Return the (X, Y) coordinate for the center point of the cell that contains the specified text.  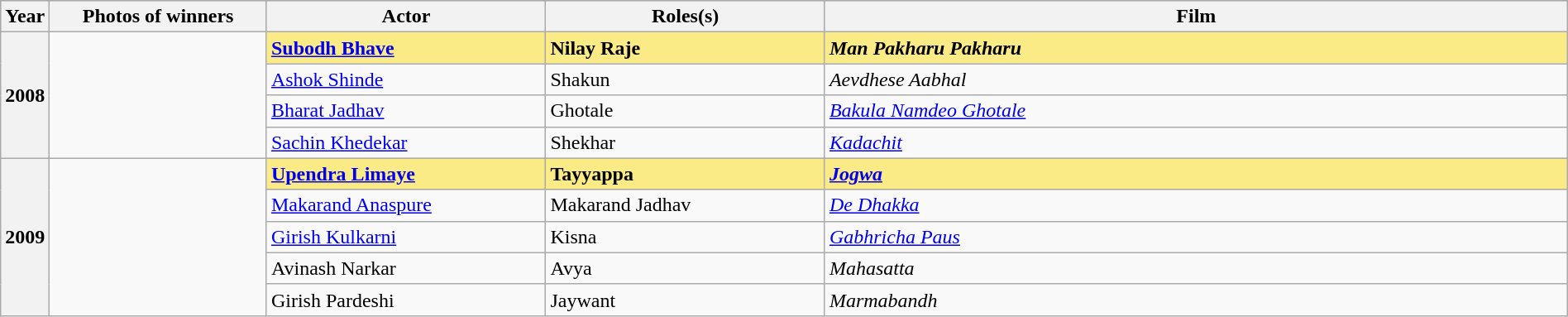
Kisna (686, 237)
Marmabandh (1196, 300)
Gabhricha Paus (1196, 237)
Aevdhese Aabhal (1196, 79)
Ghotale (686, 111)
Shekhar (686, 142)
Film (1196, 17)
Man Pakharu Pakharu (1196, 48)
Photos of winners (159, 17)
Avya (686, 268)
Upendra Limaye (405, 174)
Jogwa (1196, 174)
Bharat Jadhav (405, 111)
Subodh Bhave (405, 48)
Tayyappa (686, 174)
Kadachit (1196, 142)
Year (25, 17)
2008 (25, 95)
Jaywant (686, 300)
Ashok Shinde (405, 79)
Sachin Khedekar (405, 142)
Nilay Raje (686, 48)
Makarand Anaspure (405, 205)
Roles(s) (686, 17)
Girish Kulkarni (405, 237)
2009 (25, 237)
Mahasatta (1196, 268)
De Dhakka (1196, 205)
Shakun (686, 79)
Actor (405, 17)
Bakula Namdeo Ghotale (1196, 111)
Makarand Jadhav (686, 205)
Avinash Narkar (405, 268)
Girish Pardeshi (405, 300)
